Return (X, Y) of the center of cell containing provided text 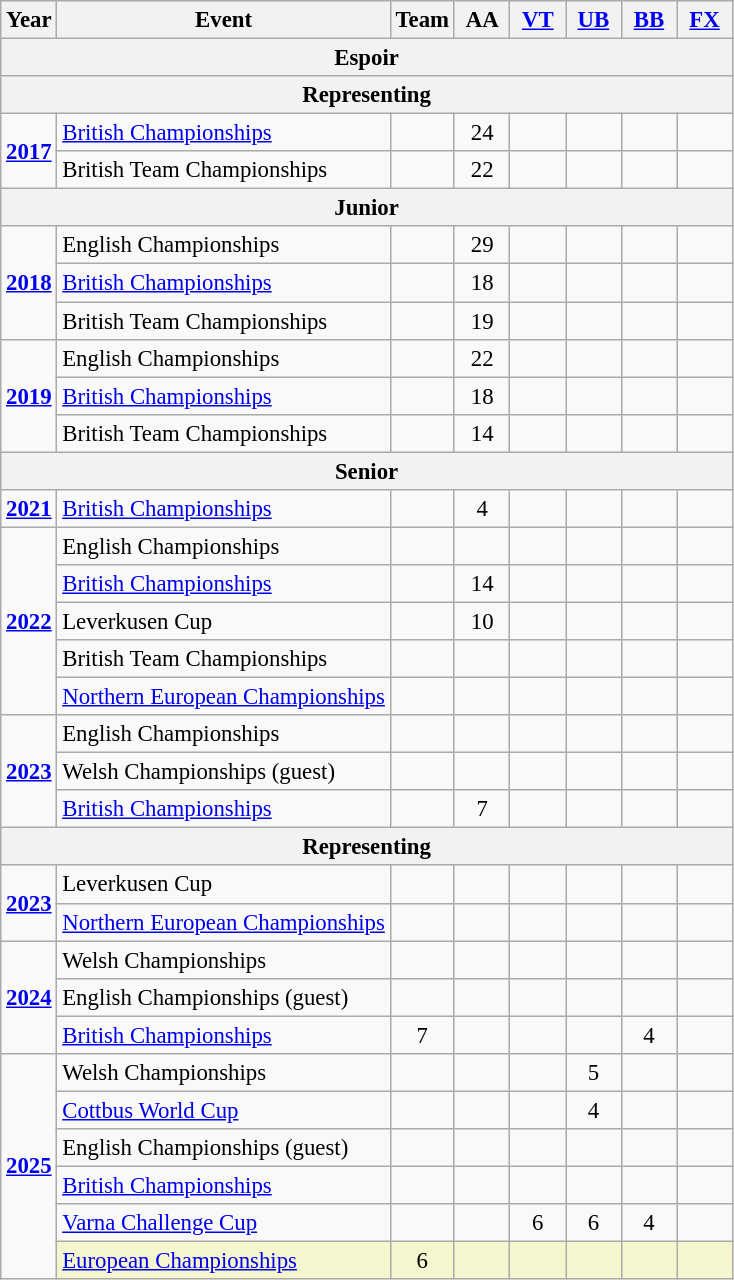
2017 (29, 152)
2024 (29, 998)
Team (422, 20)
2019 (29, 396)
2021 (29, 509)
29 (482, 245)
10 (482, 621)
24 (482, 133)
Year (29, 20)
BB (649, 20)
19 (482, 321)
Junior (367, 208)
VT (538, 20)
Espoir (367, 58)
2025 (29, 1167)
5 (594, 1073)
FX (705, 20)
Event (224, 20)
Varna Challenge Cup (224, 1223)
European Championships (224, 1261)
2018 (29, 282)
2022 (29, 621)
UB (594, 20)
Senior (367, 471)
Cottbus World Cup (224, 1110)
Welsh Championships (guest) (224, 772)
AA (482, 20)
